Return the (x, y) coordinate for the center point of the cell that contains the specified text.  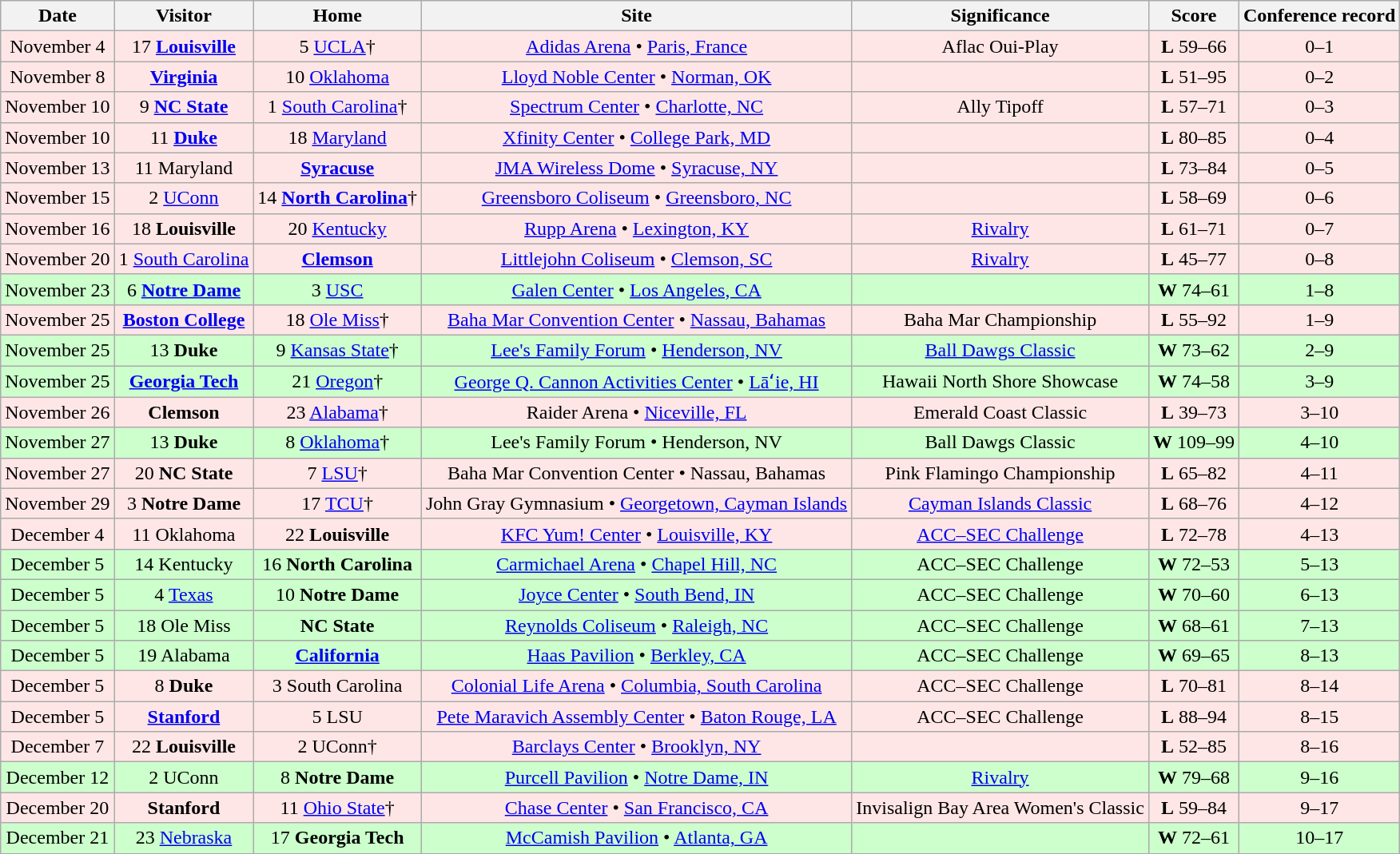
W 68–61 (1194, 626)
Galen Center • Los Angeles, CA (636, 289)
Hawaii North Shore Showcase (1000, 382)
L 68–76 (1194, 503)
L 52–85 (1194, 747)
L 59–84 (1194, 808)
18 Ole Miss† (337, 320)
0–6 (1318, 198)
L 88–94 (1194, 717)
1–8 (1318, 289)
Georgia Tech (184, 382)
17 Georgia Tech (337, 838)
November 15 (58, 198)
1 South Carolina† (337, 107)
9–16 (1318, 777)
4 Texas (184, 594)
4–13 (1318, 534)
L 80–85 (1194, 137)
9 Kansas State† (337, 350)
6 Notre Dame (184, 289)
Littlejohn Coliseum • Clemson, SC (636, 259)
18 Maryland (337, 137)
W 109–99 (1194, 443)
W 74–58 (1194, 382)
18 Ole Miss (184, 626)
Syracuse (337, 168)
21 Oregon† (337, 382)
Barclays Center • Brooklyn, NY (636, 747)
December 20 (58, 808)
L 55–92 (1194, 320)
W 73–62 (1194, 350)
0–8 (1318, 259)
December 12 (58, 777)
9 NC State (184, 107)
11 Oklahoma (184, 534)
7 LSU† (337, 473)
1–9 (1318, 320)
5–13 (1318, 564)
2–9 (1318, 350)
3 Notre Dame (184, 503)
17 TCU† (337, 503)
Cayman Islands Classic (1000, 503)
W 70–60 (1194, 594)
November 13 (58, 168)
1 South Carolina (184, 259)
November 23 (58, 289)
L 58–69 (1194, 198)
California (337, 656)
Pete Maravich Assembly Center • Baton Rouge, LA (636, 717)
5 LSU (337, 717)
Xfinity Center • College Park, MD (636, 137)
Greensboro Coliseum • Greensboro, NC (636, 198)
Invisalign Bay Area Women's Classic (1000, 808)
8 Notre Dame (337, 777)
November 29 (58, 503)
W 72–61 (1194, 838)
L 72–78 (1194, 534)
November 16 (58, 228)
20 Kentucky (337, 228)
W 72–53 (1194, 564)
Haas Pavilion • Berkley, CA (636, 656)
16 North Carolina (337, 564)
11 Ohio State† (337, 808)
17 Louisville (184, 46)
23 Alabama† (337, 412)
Reynolds Coliseum • Raleigh, NC (636, 626)
14 Kentucky (184, 564)
L 59–66 (1194, 46)
Joyce Center • South Bend, IN (636, 594)
W 69–65 (1194, 656)
0–5 (1318, 168)
3–10 (1318, 412)
20 NC State (184, 473)
Raider Arena • Niceville, FL (636, 412)
8 Oklahoma† (337, 443)
3 USC (337, 289)
Rupp Arena • Lexington, KY (636, 228)
Baha Mar Championship (1000, 320)
Spectrum Center • Charlotte, NC (636, 107)
19 Alabama (184, 656)
Conference record (1318, 16)
3 South Carolina (337, 686)
7–13 (1318, 626)
December 21 (58, 838)
W 79–68 (1194, 777)
Aflac Oui-Play (1000, 46)
McCamish Pavilion • Atlanta, GA (636, 838)
Date (58, 16)
Home (337, 16)
Carmichael Arena • Chapel Hill, NC (636, 564)
10–17 (1318, 838)
December 4 (58, 534)
8–14 (1318, 686)
L 70–81 (1194, 686)
L 65–82 (1194, 473)
Site (636, 16)
9–17 (1318, 808)
2 UConn† (337, 747)
KFC Yum! Center • Louisville, KY (636, 534)
George Q. Cannon Activities Center • Lāʻie, HI (636, 382)
November 4 (58, 46)
14 North Carolina† (337, 198)
W 74–61 (1194, 289)
Pink Flamingo Championship (1000, 473)
Visitor (184, 16)
December 7 (58, 747)
L 61–71 (1194, 228)
L 45–77 (1194, 259)
5 UCLA† (337, 46)
0–3 (1318, 107)
L 51–95 (1194, 77)
8–13 (1318, 656)
L 57–71 (1194, 107)
8 Duke (184, 686)
Score (1194, 16)
Significance (1000, 16)
John Gray Gymnasium • Georgetown, Cayman Islands (636, 503)
3–9 (1318, 382)
Chase Center • San Francisco, CA (636, 808)
NC State (337, 626)
Virginia (184, 77)
Emerald Coast Classic (1000, 412)
23 Nebraska (184, 838)
L 39–73 (1194, 412)
10 Notre Dame (337, 594)
10 Oklahoma (337, 77)
4–11 (1318, 473)
JMA Wireless Dome • Syracuse, NY (636, 168)
L 73–84 (1194, 168)
0–7 (1318, 228)
8–15 (1318, 717)
Adidas Arena • Paris, France (636, 46)
11 Duke (184, 137)
4–12 (1318, 503)
0–2 (1318, 77)
Lloyd Noble Center • Norman, OK (636, 77)
6–13 (1318, 594)
Colonial Life Arena • Columbia, South Carolina (636, 686)
November 26 (58, 412)
Ally Tipoff (1000, 107)
0–1 (1318, 46)
Boston College (184, 320)
0–4 (1318, 137)
4–10 (1318, 443)
18 Louisville (184, 228)
Purcell Pavilion • Notre Dame, IN (636, 777)
November 8 (58, 77)
November 20 (58, 259)
8–16 (1318, 747)
11 Maryland (184, 168)
